From the cell containing the given text, extract its center point as [X, Y] coordinate. 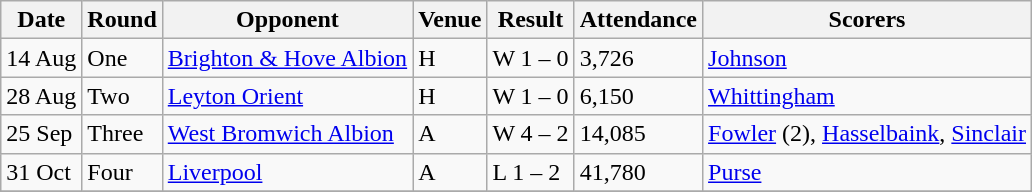
Round [122, 20]
3,726 [638, 58]
25 Sep [42, 134]
Venue [450, 20]
14 Aug [42, 58]
One [122, 58]
Liverpool [287, 172]
41,780 [638, 172]
W 4 – 2 [530, 134]
Fowler (2), Hasselbaink, Sinclair [868, 134]
Brighton & Hove Albion [287, 58]
Three [122, 134]
Opponent [287, 20]
West Bromwich Albion [287, 134]
Attendance [638, 20]
Purse [868, 172]
Whittingham [868, 96]
Leyton Orient [287, 96]
Johnson [868, 58]
Four [122, 172]
28 Aug [42, 96]
Two [122, 96]
L 1 – 2 [530, 172]
31 Oct [42, 172]
Result [530, 20]
Scorers [868, 20]
14,085 [638, 134]
Date [42, 20]
6,150 [638, 96]
